Determine the [x, y] coordinate at the center of the cell enclosing the given text.  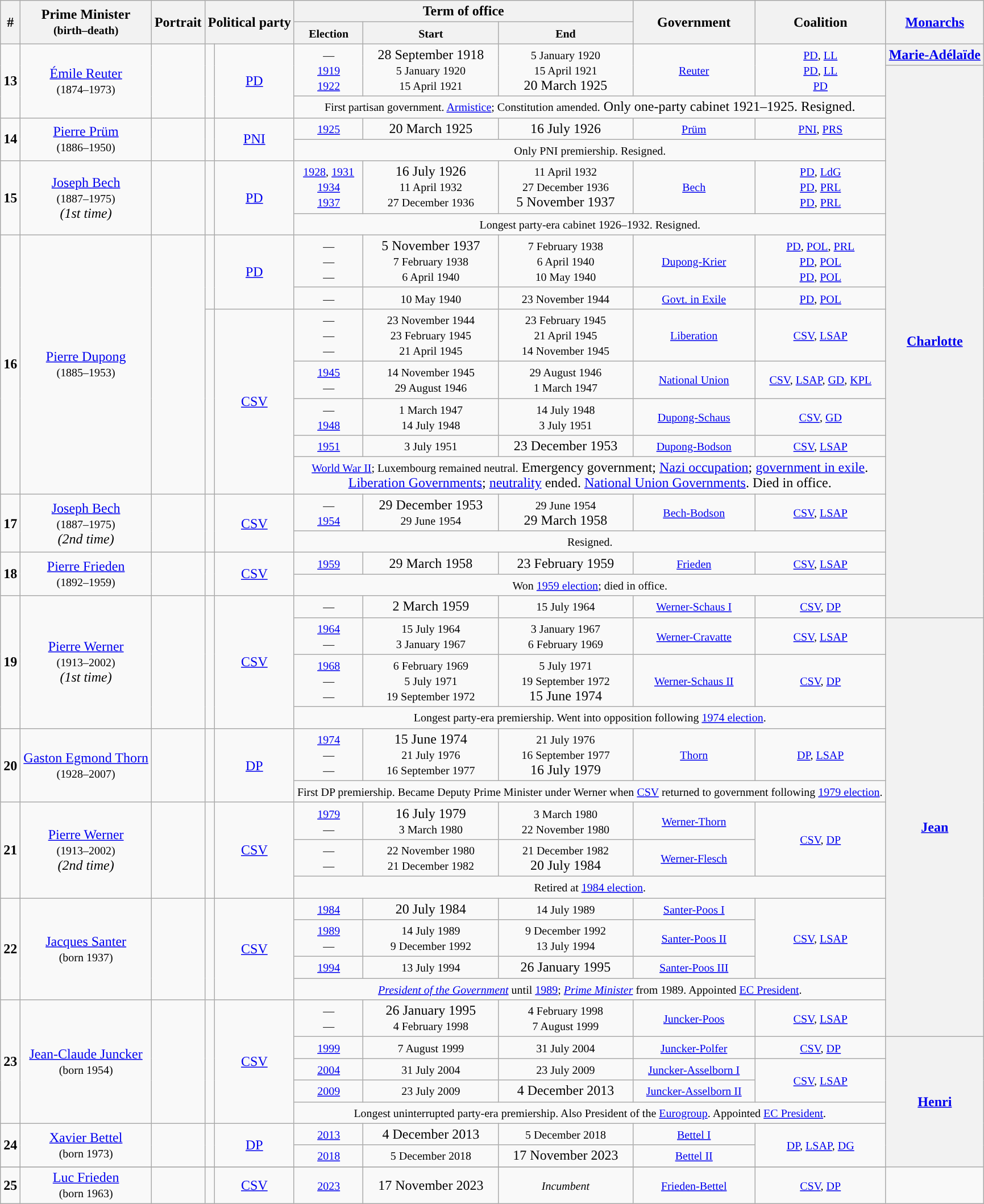
PD, LL PD, LL PD [820, 70]
1989 — [329, 938]
Luc Frieden(born 1963) [86, 1185]
Juncker-Polfer [694, 1048]
Gaston Egmond Thorn(1928–2007) [86, 765]
Political party [249, 22]
President of the Government until 1989; Prime Minister from 1989. Appointed EC President. [590, 989]
End [566, 33]
PNI, PRS [820, 128]
21 [10, 850]
Santer-Poos I [694, 909]
6 February 1969 5 July 1971 19 September 1972 [431, 680]
Xavier Bettel(born 1973) [86, 1145]
Govt. in Exile [694, 298]
Dupong-Bodson [694, 446]
Werner-Flesch [694, 857]
Charlotte [935, 341]
DP, LSAP [820, 754]
23 November 1944 [566, 298]
14 July 1948 3 July 1951 [566, 416]
14 July 1989 [566, 909]
Incumbent [566, 1185]
Longest uninterrupted party-era premiership. Also President of the Eurogroup. Appointed EC President. [590, 1112]
5 January 1920 15 April 1921 20 March 1925 [566, 70]
18 [10, 574]
Bech-Bodson [694, 513]
Resigned. [590, 542]
29 June 1954 29 March 1958 [566, 513]
1 March 1947 14 July 1948 [431, 416]
1974 — — [329, 754]
9 December 1992 13 July 1994 [566, 938]
Werner-Schaus II [694, 680]
1968 — — [329, 680]
Longest party-era premiership. Went into opposition following 1974 election. [590, 717]
2 March 1959 [431, 607]
Portrait [178, 22]
2004 [329, 1069]
Bech [694, 187]
— 1948 [329, 416]
CSV, LSAP, GD, KPL [820, 380]
20 July 1984 [431, 909]
22 [10, 949]
Frieden [694, 563]
Pierre Werner(1913–2002)(1st time) [86, 662]
Coalition [820, 22]
21 December 1982 20 July 1984 [566, 857]
5 July 1971 19 September 1972 15 June 1974 [566, 680]
1928, 1931 1934 1937 [329, 187]
15 June 1974 21 July 1976 16 September 1977 [431, 754]
Pierre Dupong(1885–1953) [86, 364]
Pierre Prüm(1886–1950) [86, 139]
1984 [329, 909]
20 March 1925 [431, 128]
7 February 1938 6 April 1940 10 May 1940 [566, 261]
15 July 1964 [566, 607]
14 [10, 139]
1979 — [329, 821]
19 [10, 662]
Start [431, 33]
2018 [329, 1156]
Longest party-era cabinet 1926–1932. Resigned. [590, 224]
Dupong-Krier [694, 261]
29 August 1946 1 March 1947 [566, 380]
Prüm [694, 128]
26 January 1995 4 February 1998 [431, 1019]
22 November 1980 21 December 1982 [431, 857]
Thorn [694, 754]
Bettel II [694, 1156]
Joseph Bech(1887–1975)(1st time) [86, 198]
DP, LSAP, DG [820, 1145]
Frieden-Bettel [694, 1185]
16 July 1926 [566, 128]
PD, LdG PD, PRL PD, PRL [820, 187]
17 [10, 523]
16 [10, 364]
PNI [254, 139]
Dupong-Schaus [694, 416]
1945 — [329, 380]
1999 [329, 1048]
23 February 1959 [566, 563]
Jean [935, 827]
Bettel I [694, 1134]
3 March 1980 22 November 1980 [566, 821]
24 [10, 1145]
23 February 1945 21 April 1945 14 November 1945 [566, 335]
Werner-Schaus I [694, 607]
26 January 1995 [566, 968]
First DP premiership. Became Deputy Prime Minister under Werner when CSV returned to government following 1979 election. [590, 791]
CSV, GD [820, 416]
11 April 1932 27 December 1936 5 November 1937 [566, 187]
Henri [935, 1102]
5 November 1937 7 February 1938 6 April 1940 [431, 261]
Santer-Poos III [694, 968]
3 January 1967 6 February 1969 [566, 636]
Marie-Adélaïde [935, 55]
13 [10, 81]
16 July 1926 11 April 1932 27 December 1936 [431, 187]
29 December 1953 29 June 1954 [431, 513]
15 [10, 198]
25 [10, 1185]
Santer-Poos II [694, 938]
1964 — [329, 636]
4 February 1998 7 August 1999 [566, 1019]
3 July 1951 [431, 446]
Term of office [463, 11]
PD, POL [820, 298]
Government [694, 22]
Pierre Werner(1913–2002)(2nd time) [86, 850]
14 July 1989 9 December 1992 [431, 938]
29 March 1958 [431, 563]
Prime Minister(birth–death) [86, 22]
Juncker-Poos [694, 1019]
Pierre Frieden(1892–1959) [86, 574]
2013 [329, 1134]
15 July 1964 3 January 1967 [431, 636]
# [10, 22]
28 September 1918 5 January 1920 15 April 1921 [431, 70]
Monarchs [935, 22]
National Union [694, 380]
21 July 1976 16 September 1977 16 July 1979 [566, 754]
13 July 1994 [431, 968]
1925 [329, 128]
23 November 1944 23 February 1945 21 April 1945 [431, 335]
Won 1959 election; died in office. [590, 585]
16 July 1979 3 March 1980 [431, 821]
— 1954 [329, 513]
PD, POL, PRL PD, POL PD, POL [820, 261]
Reuter [694, 70]
Émile Reuter(1874–1973) [86, 81]
20 [10, 765]
23 December 1953 [566, 446]
Jacques Santer(born 1937) [86, 949]
Joseph Bech(1887–1975)(2nd time) [86, 523]
2009 [329, 1091]
Werner-Thorn [694, 821]
First partisan government. Armistice; Constitution amended. Only one-party cabinet 1921–1925. Resigned. [590, 107]
23 [10, 1062]
Election [329, 33]
— 1919 1922 [329, 70]
Retired at 1984 election. [590, 887]
Juncker-Asselborn I [694, 1069]
1994 [329, 968]
Juncker-Asselborn II [694, 1091]
Jean-Claude Juncker(born 1954) [86, 1062]
10 May 1940 [431, 298]
2023 [329, 1185]
Only PNI premiership. Resigned. [590, 150]
Werner-Cravatte [694, 636]
1951 [329, 446]
Liberation [694, 335]
7 August 1999 [431, 1048]
14 November 1945 29 August 1946 [431, 380]
1959 [329, 563]
